From the cell containing the given text, extract its center point as [x, y] coordinate. 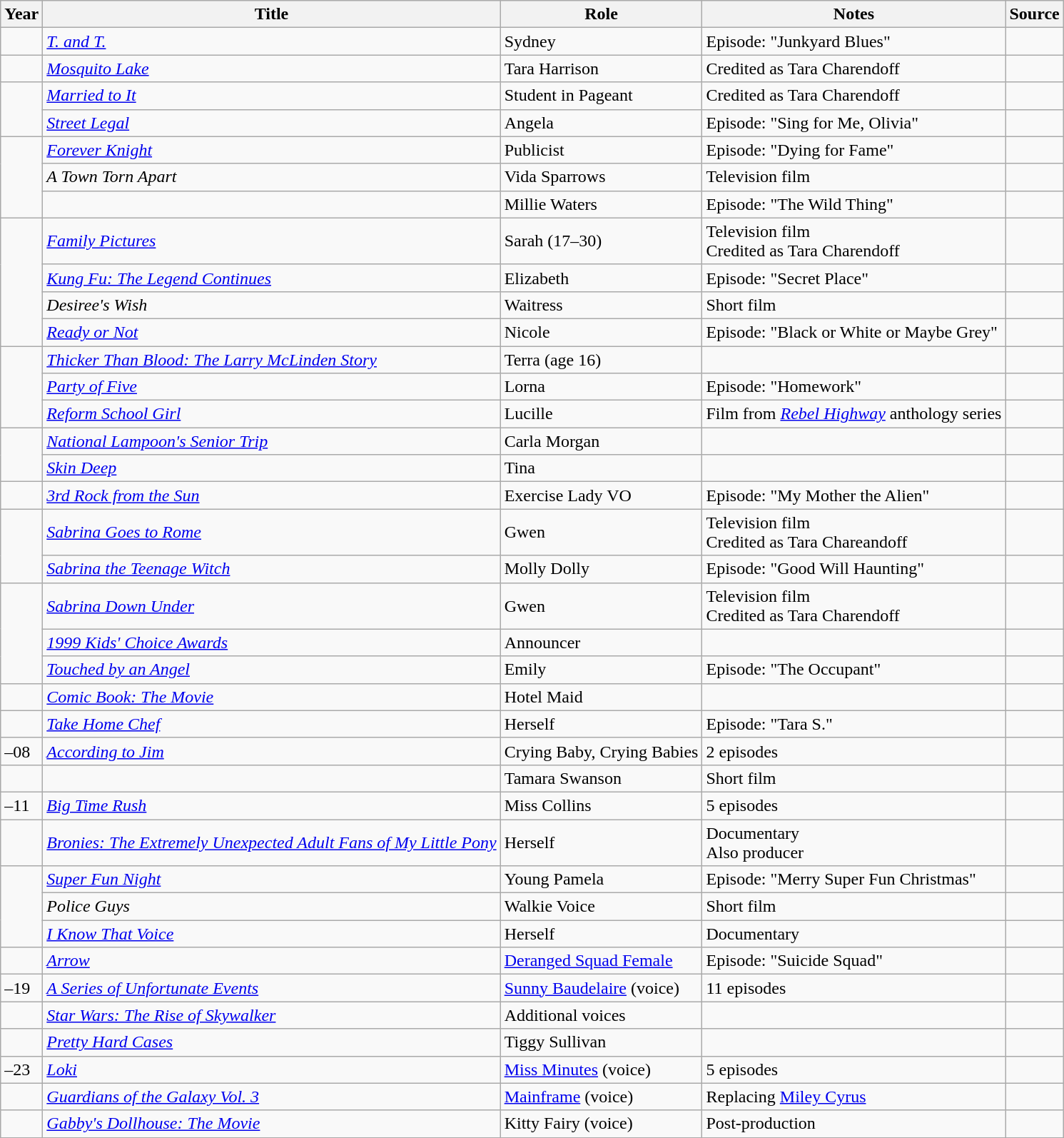
Film from Rebel Highway anthology series [853, 414]
Post-production [853, 1124]
–23 [21, 1069]
Mainframe (voice) [601, 1097]
1999 Kids' Choice Awards [271, 643]
Documentary [853, 934]
Exercise Lady VO [601, 495]
Episode: "Secret Place" [853, 278]
Sunny Baudelaire (voice) [601, 988]
–19 [21, 988]
Angela [601, 123]
Miss Minutes (voice) [601, 1069]
A Series of Unfortunate Events [271, 988]
Tiggy Sullivan [601, 1042]
Tara Harrison [601, 69]
Television filmCredited as Tara Chareandoff [853, 533]
Lucille [601, 414]
DocumentaryAlso producer [853, 842]
Elizabeth [601, 278]
Police Guys [271, 907]
Title [271, 14]
Student in Pageant [601, 96]
Big Time Rush [271, 805]
Role [601, 14]
Walkie Voice [601, 907]
Thicker Than Blood: The Larry McLinden Story [271, 359]
Take Home Chef [271, 724]
Family Pictures [271, 241]
Tina [601, 468]
Waitress [601, 305]
Sabrina Down Under [271, 605]
Kitty Fairy (voice) [601, 1124]
Kung Fu: The Legend Continues [271, 278]
Publicist [601, 150]
Episode: "Merry Super Fun Christmas" [853, 880]
Notes [853, 14]
Episode: "The Occupant" [853, 670]
Touched by an Angel [271, 670]
Episode: "Junkyard Blues" [853, 41]
Arrow [271, 961]
Episode: "The Wild Thing" [853, 204]
Street Legal [271, 123]
–11 [21, 805]
Source [1035, 14]
Ready or Not [271, 332]
Party of Five [271, 387]
Desiree's Wish [271, 305]
Carla Morgan [601, 441]
Skin Deep [271, 468]
2 episodes [853, 751]
Hotel Maid [601, 697]
Sabrina Goes to Rome [271, 533]
National Lampoon's Senior Trip [271, 441]
Episode: "Sing for Me, Olivia" [853, 123]
Tamara Swanson [601, 778]
Loki [271, 1069]
Lorna [601, 387]
Emily [601, 670]
Television film [853, 177]
Bronies: The Extremely Unexpected Adult Fans of My Little Pony [271, 842]
Star Wars: The Rise of Skywalker [271, 1015]
Gabby's Dollhouse: The Movie [271, 1124]
Pretty Hard Cases [271, 1042]
Deranged Squad Female [601, 961]
I Know That Voice [271, 934]
Guardians of the Galaxy Vol. 3 [271, 1097]
11 episodes [853, 988]
–08 [21, 751]
Sydney [601, 41]
Episode: "Good Will Haunting" [853, 569]
Forever Knight [271, 150]
Replacing Miley Cyrus [853, 1097]
Mosquito Lake [271, 69]
Vida Sparrows [601, 177]
3rd Rock from the Sun [271, 495]
Episode: "Black or White or Maybe Grey" [853, 332]
Episode: "Homework" [853, 387]
Announcer [601, 643]
Reform School Girl [271, 414]
According to Jim [271, 751]
T. and T. [271, 41]
Millie Waters [601, 204]
Molly Dolly [601, 569]
Miss Collins [601, 805]
Episode: "Tara S." [853, 724]
Year [21, 14]
Young Pamela [601, 880]
Sarah (17–30) [601, 241]
Episode: "Suicide Squad" [853, 961]
Nicole [601, 332]
Additional voices [601, 1015]
Married to It [271, 96]
Comic Book: The Movie [271, 697]
Terra (age 16) [601, 359]
Super Fun Night [271, 880]
Episode: "Dying for Fame" [853, 150]
Crying Baby, Crying Babies [601, 751]
Sabrina the Teenage Witch [271, 569]
A Town Torn Apart [271, 177]
Episode: "My Mother the Alien" [853, 495]
